From the cell containing the given text, extract its center point as [x, y] coordinate. 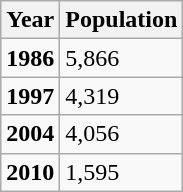
2004 [30, 134]
2010 [30, 172]
1997 [30, 96]
4,319 [122, 96]
1986 [30, 58]
Population [122, 20]
1,595 [122, 172]
5,866 [122, 58]
4,056 [122, 134]
Year [30, 20]
